From the cell containing the given text, extract its center point as (x, y) coordinate. 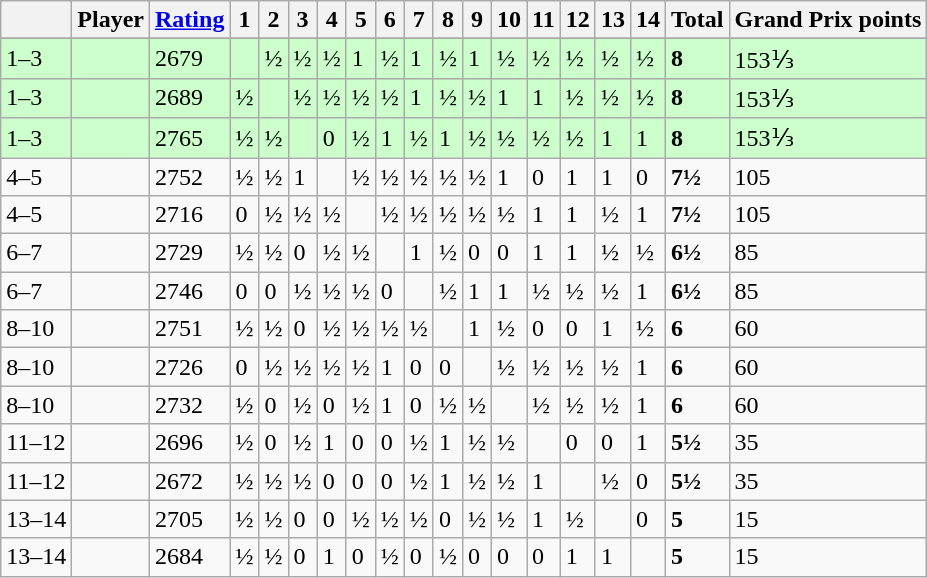
11 (544, 20)
2752 (190, 177)
2 (274, 20)
2689 (190, 98)
12 (578, 20)
2765 (190, 138)
7 (418, 20)
2672 (190, 481)
2726 (190, 367)
2684 (190, 557)
2705 (190, 519)
Grand Prix points (828, 20)
Rating (190, 20)
Total (697, 20)
2729 (190, 253)
2716 (190, 215)
14 (648, 20)
2696 (190, 443)
3 (302, 20)
2751 (190, 329)
10 (508, 20)
2679 (190, 59)
4 (332, 20)
Player (111, 20)
2746 (190, 291)
2732 (190, 405)
9 (476, 20)
13 (612, 20)
